Pinpoint the cell where the given text exists, returning its [x, y] midpoint coordinate. 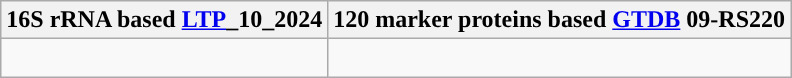
16S rRNA based LTP_10_2024 [164, 20]
120 marker proteins based GTDB 09-RS220 [560, 20]
